Pinpoint the cell where the given text exists, returning its [X, Y] midpoint coordinate. 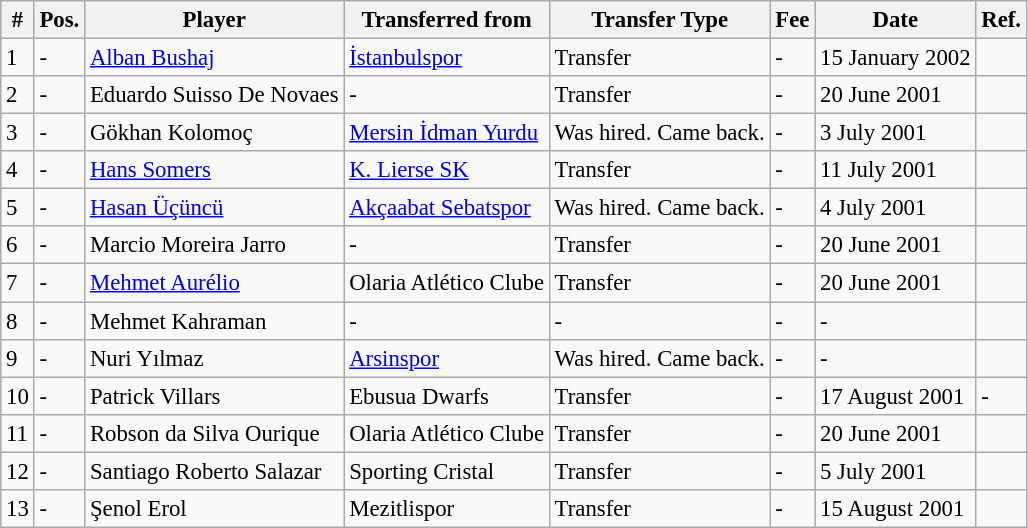
Transferred from [446, 20]
Eduardo Suisso De Novaes [214, 95]
12 [18, 471]
Santiago Roberto Salazar [214, 471]
Mezitlispor [446, 509]
Ebusua Dwarfs [446, 396]
Nuri Yılmaz [214, 358]
5 [18, 208]
Marcio Moreira Jarro [214, 245]
2 [18, 95]
Mehmet Aurélio [214, 283]
Sporting Cristal [446, 471]
Mehmet Kahraman [214, 321]
Arsinspor [446, 358]
11 July 2001 [896, 170]
Ref. [1001, 20]
Hasan Üçüncü [214, 208]
Fee [792, 20]
Date [896, 20]
Şenol Erol [214, 509]
15 January 2002 [896, 58]
15 August 2001 [896, 509]
3 July 2001 [896, 133]
5 July 2001 [896, 471]
Player [214, 20]
K. Lierse SK [446, 170]
İstanbulspor [446, 58]
Pos. [59, 20]
3 [18, 133]
Robson da Silva Ourique [214, 433]
10 [18, 396]
# [18, 20]
4 July 2001 [896, 208]
1 [18, 58]
11 [18, 433]
17 August 2001 [896, 396]
6 [18, 245]
Akçaabat Sebatspor [446, 208]
Alban Bushaj [214, 58]
13 [18, 509]
Transfer Type [660, 20]
9 [18, 358]
Gökhan Kolomoç [214, 133]
4 [18, 170]
Patrick Villars [214, 396]
Hans Somers [214, 170]
Mersin İdman Yurdu [446, 133]
7 [18, 283]
8 [18, 321]
